For the text-containing cell, return its midpoint in [X, Y] coordinate format. 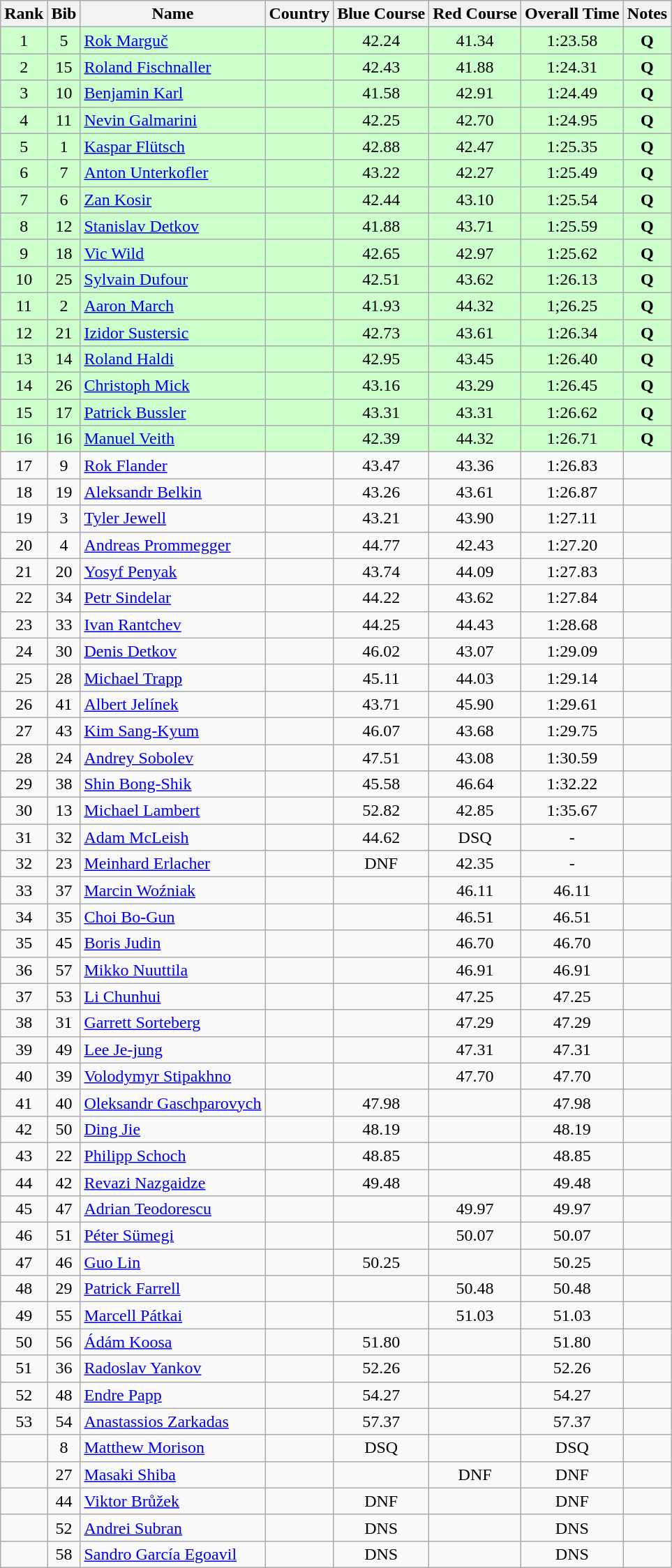
43.10 [475, 200]
46.07 [381, 731]
47.51 [381, 757]
1:25.54 [572, 200]
43.68 [475, 731]
Patrick Bussler [173, 412]
46.02 [381, 651]
1:25.49 [572, 173]
43.74 [381, 572]
43.08 [475, 757]
43.36 [475, 465]
Roland Fischnaller [173, 67]
Shin Bong-Shik [173, 784]
1:27.84 [572, 598]
43.90 [475, 518]
Lee Je-jung [173, 1050]
42.70 [475, 120]
1:24.95 [572, 120]
Adrian Teodorescu [173, 1209]
1:26.87 [572, 492]
45.90 [475, 704]
44.22 [381, 598]
41.34 [475, 40]
Masaki Shiba [173, 1474]
1:24.49 [572, 94]
42.39 [381, 439]
Sandro García Egoavil [173, 1554]
44.62 [381, 837]
54 [64, 1421]
Philipp Schoch [173, 1156]
Rank [24, 14]
Oleksandr Gaschparovych [173, 1103]
43.45 [475, 359]
Aleksandr Belkin [173, 492]
42.91 [475, 94]
Michael Lambert [173, 811]
Yosyf Penyak [173, 572]
Marcell Pátkai [173, 1315]
1:26.40 [572, 359]
Sylvain Dufour [173, 279]
Vic Wild [173, 253]
1:25.35 [572, 147]
Andrey Sobolev [173, 757]
Overall Time [572, 14]
1:29.09 [572, 651]
Blue Course [381, 14]
Stanislav Detkov [173, 226]
43.26 [381, 492]
Ivan Rantchev [173, 625]
Andreas Prommegger [173, 545]
Viktor Brůžek [173, 1501]
1:27.83 [572, 572]
Boris Judin [173, 943]
57 [64, 970]
Notes [647, 14]
42.97 [475, 253]
1:28.68 [572, 625]
58 [64, 1554]
44.43 [475, 625]
43.07 [475, 651]
Bib [64, 14]
1:26.13 [572, 279]
Benjamin Karl [173, 94]
Rok Flander [173, 465]
1:29.61 [572, 704]
1:26.45 [572, 386]
44.09 [475, 572]
1:24.31 [572, 67]
Andrei Subran [173, 1528]
Petr Sindelar [173, 598]
1:27.20 [572, 545]
Denis Detkov [173, 651]
44.25 [381, 625]
55 [64, 1315]
46.64 [475, 784]
42.65 [381, 253]
Adam McLeish [173, 837]
Mikko Nuuttila [173, 970]
42.27 [475, 173]
43.21 [381, 518]
41.58 [381, 94]
Zan Kosir [173, 200]
44.77 [381, 545]
1:29.14 [572, 678]
Anastassios Zarkadas [173, 1421]
Kim Sang-Kyum [173, 731]
Aaron March [173, 306]
Endre Papp [173, 1395]
Matthew Morison [173, 1448]
45.11 [381, 678]
43.22 [381, 173]
1:26.83 [572, 465]
Kaspar Flütsch [173, 147]
56 [64, 1342]
41.93 [381, 306]
Christoph Mick [173, 386]
Name [173, 14]
Li Chunhui [173, 996]
1:32.22 [572, 784]
Marcin Woźniak [173, 890]
42.73 [381, 333]
Ádám Koosa [173, 1342]
42.24 [381, 40]
Albert Jelínek [173, 704]
Roland Haldi [173, 359]
42.88 [381, 147]
Rok Marguč [173, 40]
42.51 [381, 279]
42.44 [381, 200]
Anton Unterkofler [173, 173]
42.95 [381, 359]
1:30.59 [572, 757]
1:25.62 [572, 253]
43.47 [381, 465]
Nevin Galmarini [173, 120]
Michael Trapp [173, 678]
Meinhard Erlacher [173, 864]
1:23.58 [572, 40]
Volodymyr Stipakhno [173, 1076]
Garrett Sorteberg [173, 1023]
Manuel Veith [173, 439]
Guo Lin [173, 1262]
Radoslav Yankov [173, 1368]
Patrick Farrell [173, 1289]
Country [299, 14]
43.16 [381, 386]
Ding Jie [173, 1129]
42.25 [381, 120]
Tyler Jewell [173, 518]
Péter Sümegi [173, 1236]
Izidor Sustersic [173, 333]
42.85 [475, 811]
52.82 [381, 811]
44.03 [475, 678]
Revazi Nazgaidze [173, 1183]
42.35 [475, 864]
Choi Bo-Gun [173, 917]
1:27.11 [572, 518]
1:26.34 [572, 333]
1:26.71 [572, 439]
1:25.59 [572, 226]
1:26.62 [572, 412]
45.58 [381, 784]
1:29.75 [572, 731]
43.29 [475, 386]
1:35.67 [572, 811]
42.47 [475, 147]
1;26.25 [572, 306]
Red Course [475, 14]
